Output the [X, Y] coordinate of the center of the cell containing the given text.  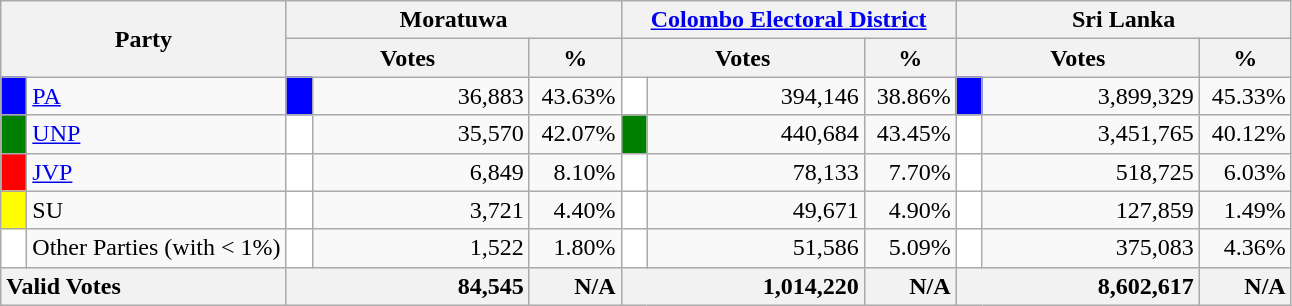
UNP [156, 134]
1.49% [1245, 210]
3,451,765 [1090, 134]
7.70% [910, 172]
PA [156, 96]
Other Parties (with < 1%) [156, 248]
3,721 [420, 210]
43.63% [575, 96]
394,146 [756, 96]
51,586 [756, 248]
4.40% [575, 210]
40.12% [1245, 134]
JVP [156, 172]
6,849 [420, 172]
Valid Votes [144, 286]
SU [156, 210]
45.33% [1245, 96]
5.09% [910, 248]
43.45% [910, 134]
Sri Lanka [1124, 20]
1.80% [575, 248]
Party [144, 39]
8,602,617 [1078, 286]
440,684 [756, 134]
8.10% [575, 172]
4.90% [910, 210]
6.03% [1245, 172]
4.36% [1245, 248]
Moratuwa [454, 20]
1,522 [420, 248]
35,570 [420, 134]
36,883 [420, 96]
Colombo Electoral District [788, 20]
38.86% [910, 96]
518,725 [1090, 172]
49,671 [756, 210]
42.07% [575, 134]
1,014,220 [742, 286]
127,859 [1090, 210]
78,133 [756, 172]
3,899,329 [1090, 96]
375,083 [1090, 248]
84,545 [408, 286]
